Pinpoint the cell where the given text exists, returning its [x, y] midpoint coordinate. 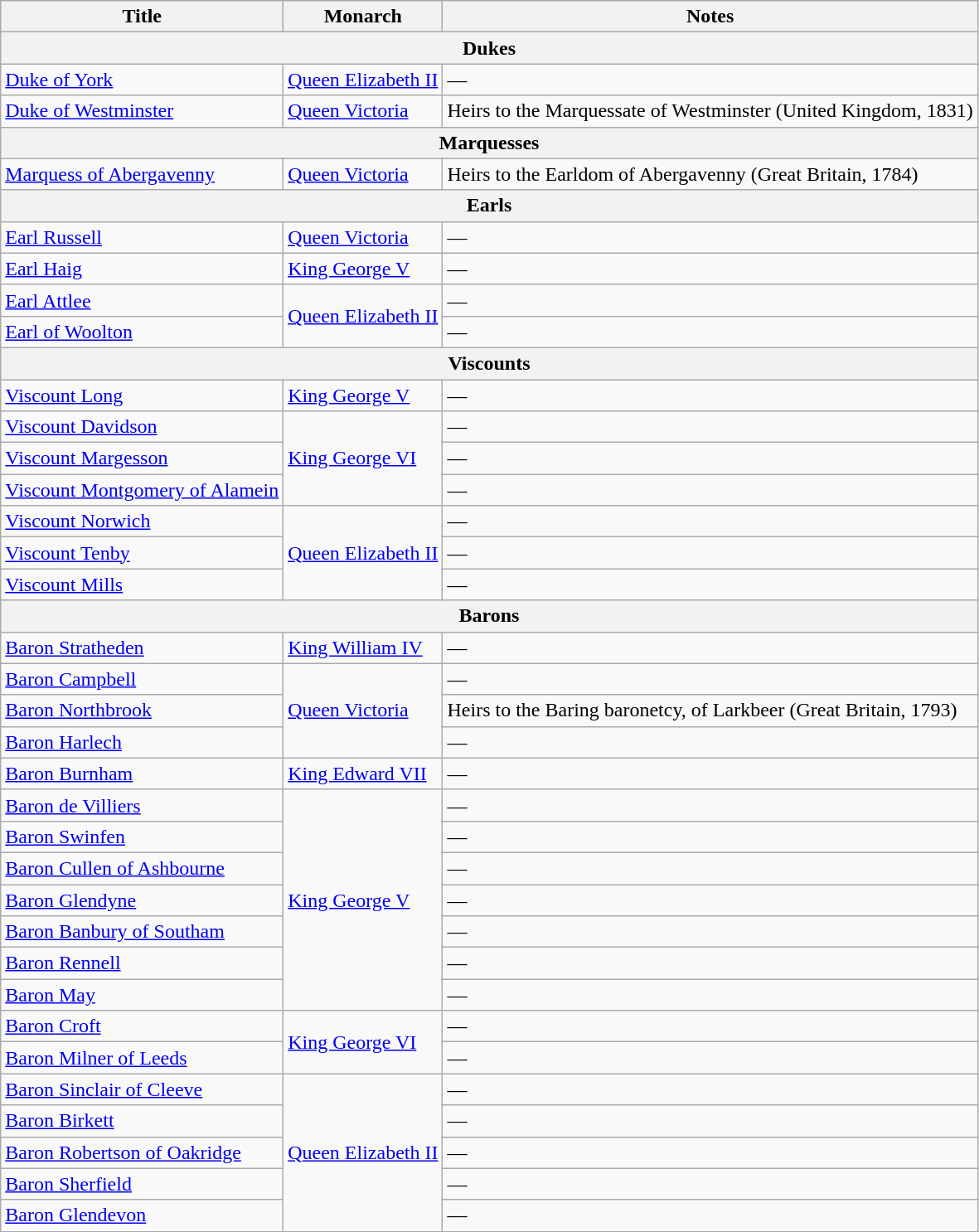
Baron Cullen of Ashbourne [143, 868]
Dukes [489, 48]
Baron May [143, 995]
Baron Sinclair of Cleeve [143, 1089]
Earl of Woolton [143, 332]
Baron Glendyne [143, 900]
Heirs to the Baring baronetcy, of Larkbeer (Great Britain, 1793) [710, 711]
Viscounts [489, 363]
Earls [489, 206]
King William IV [363, 648]
Monarch [363, 17]
Baron Campbell [143, 679]
Baron Croft [143, 1026]
Viscount Long [143, 395]
Baron Birkett [143, 1121]
Viscount Mills [143, 584]
Viscount Norwich [143, 521]
Barons [489, 616]
Duke of Westminster [143, 111]
Baron de Villiers [143, 805]
Viscount Montgomery of Alamein [143, 490]
Baron Rennell [143, 963]
Notes [710, 17]
Baron Northbrook [143, 711]
Heirs to the Marquessate of Westminster (United Kingdom, 1831) [710, 111]
Duke of York [143, 80]
Earl Russell [143, 237]
Baron Banbury of Southam [143, 932]
Baron Milner of Leeds [143, 1058]
Marquess of Abergavenny [143, 174]
Heirs to the Earldom of Abergavenny (Great Britain, 1784) [710, 174]
Marquesses [489, 143]
Baron Swinfen [143, 837]
Viscount Margesson [143, 458]
Baron Harlech [143, 742]
Baron Sherfield [143, 1184]
King Edward VII [363, 774]
Earl Attlee [143, 300]
Baron Glendevon [143, 1215]
Baron Robertson of Oakridge [143, 1152]
Earl Haig [143, 269]
Baron Stratheden [143, 648]
Baron Burnham [143, 774]
Viscount Tenby [143, 553]
Viscount Davidson [143, 427]
Title [143, 17]
